From the cell containing the given text, extract its center point as (x, y) coordinate. 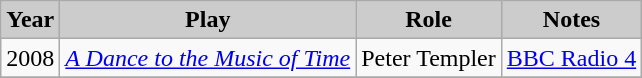
Peter Templer (429, 58)
2008 (30, 58)
Role (429, 20)
Play (208, 20)
A Dance to the Music of Time (208, 58)
Notes (571, 20)
BBC Radio 4 (571, 58)
Year (30, 20)
